Pinpoint the cell where the given text exists, returning its (x, y) midpoint coordinate. 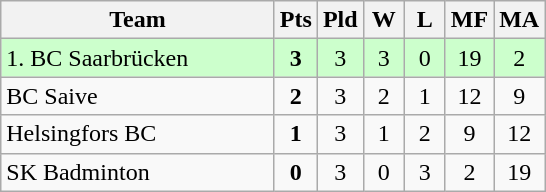
W (384, 20)
MF (469, 20)
BC Saive (138, 96)
1. BC Saarbrücken (138, 58)
MA (520, 20)
Helsingfors BC (138, 134)
Pts (296, 20)
Pld (340, 20)
Team (138, 20)
SK Badminton (138, 172)
L (424, 20)
